Provide the (x, y) coordinate of the cell's center where the given text is located.  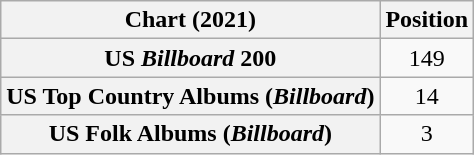
3 (427, 134)
Position (427, 20)
Chart (2021) (190, 20)
14 (427, 96)
US Folk Albums (Billboard) (190, 134)
149 (427, 58)
US Top Country Albums (Billboard) (190, 96)
US Billboard 200 (190, 58)
